For the text-containing cell, return its midpoint in [X, Y] coordinate format. 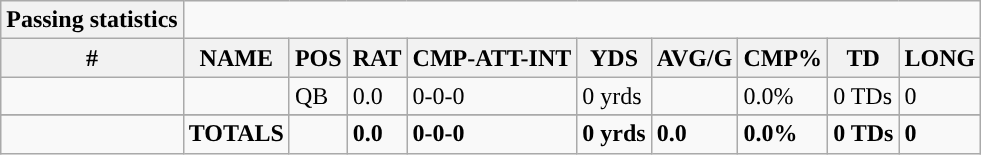
POS [318, 58]
LONG [940, 58]
RAT [377, 58]
YDS [614, 58]
CMP-ATT-INT [492, 58]
TD [864, 58]
NAME [236, 58]
TOTALS [236, 134]
AVG/G [694, 58]
CMP% [783, 58]
QB [318, 96]
Passing statistics [92, 20]
# [92, 58]
